Capture the cell that displays the provided text and extract its [X, Y] central coordinate. 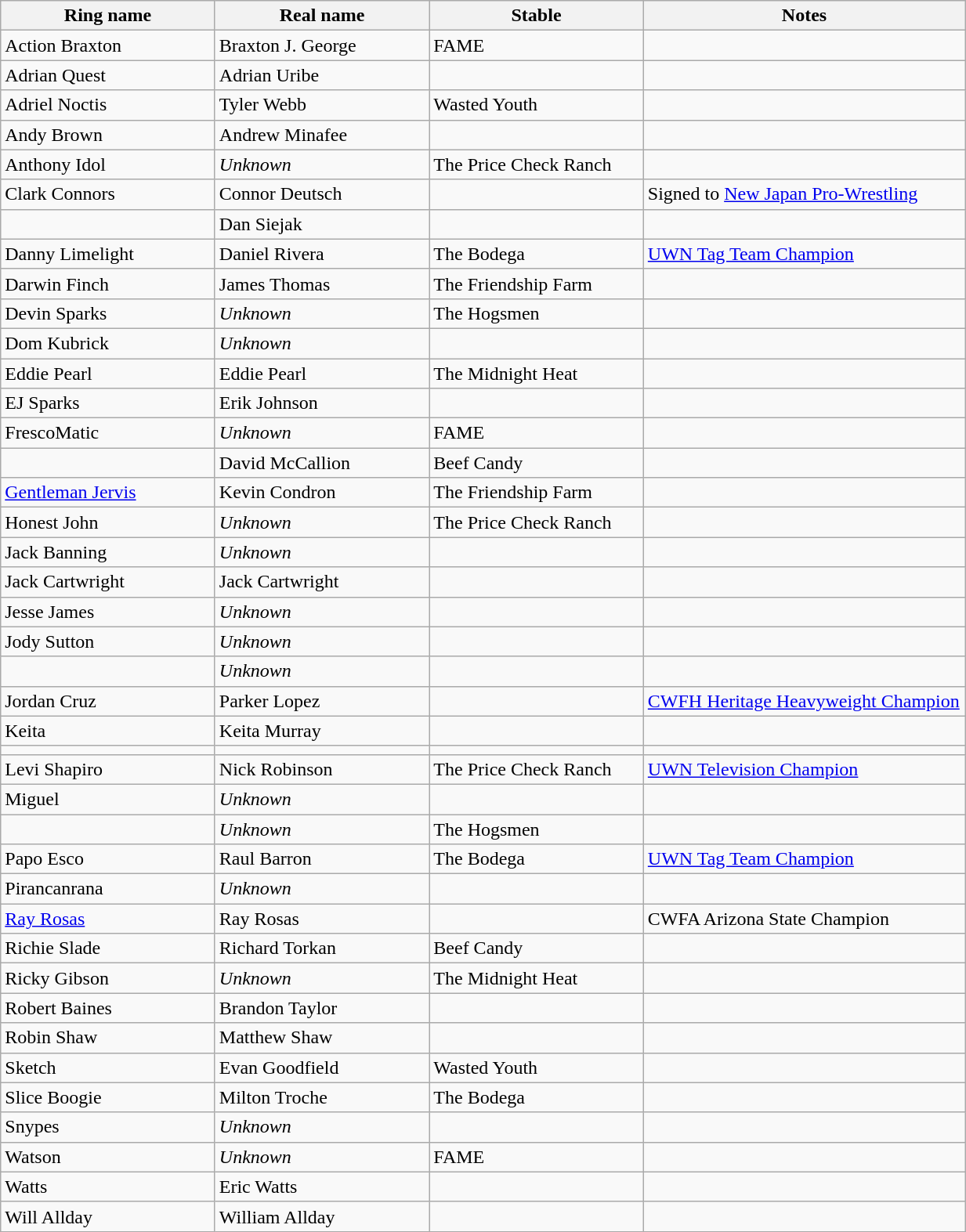
Levi Shapiro [108, 769]
Connor Deutsch [322, 194]
Darwin Finch [108, 284]
Tyler Webb [322, 105]
Sketch [108, 1068]
Richie Slade [108, 948]
Kevin Condron [322, 493]
Ring name [108, 16]
Dom Kubrick [108, 343]
Jesse James [108, 612]
Pirancanrana [108, 889]
Brandon Taylor [322, 1008]
Devin Sparks [108, 313]
Jordan Cruz [108, 701]
Richard Torkan [322, 948]
Parker Lopez [322, 701]
Keita [108, 731]
Matthew Shaw [322, 1038]
Robert Baines [108, 1008]
Eric Watts [322, 1187]
Keita Murray [322, 731]
FrescoMatic [108, 433]
Adrian Uribe [322, 75]
Will Allday [108, 1216]
Robin Shaw [108, 1038]
UWN Television Champion [804, 769]
David McCallion [322, 463]
Andrew Minafee [322, 135]
James Thomas [322, 284]
Adriel Noctis [108, 105]
Adrian Quest [108, 75]
Action Braxton [108, 45]
Anthony Idol [108, 164]
Daniel Rivera [322, 254]
Evan Goodfield [322, 1068]
Milton Troche [322, 1097]
Jody Sutton [108, 641]
Ricky Gibson [108, 978]
Slice Boogie [108, 1097]
Watson [108, 1157]
CWFH Heritage Heavyweight Champion [804, 701]
CWFA Arizona State Champion [804, 919]
EJ Sparks [108, 403]
Jack Banning [108, 552]
Miguel [108, 799]
Nick Robinson [322, 769]
Honest John [108, 522]
William Allday [322, 1216]
Erik Johnson [322, 403]
Signed to New Japan Pro-Wrestling [804, 194]
Clark Connors [108, 194]
Danny Limelight [108, 254]
Gentleman Jervis [108, 493]
Andy Brown [108, 135]
Raul Barron [322, 859]
Watts [108, 1187]
Stable [537, 16]
Dan Siejak [322, 224]
Braxton J. George [322, 45]
Papo Esco [108, 859]
Snypes [108, 1127]
Notes [804, 16]
Real name [322, 16]
